Identify which cell holds the provided text, then report its (X, Y) central coordinate. 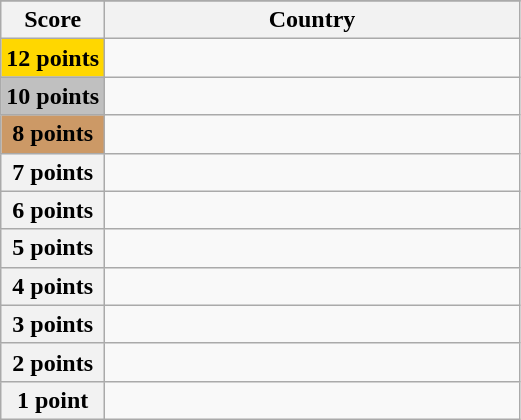
12 points (53, 58)
1 point (53, 400)
10 points (53, 96)
2 points (53, 362)
6 points (53, 210)
5 points (53, 248)
Country (312, 20)
Score (53, 20)
7 points (53, 172)
8 points (53, 134)
4 points (53, 286)
3 points (53, 324)
